Detect which cell encompasses the target text, then output its (x, y) center coordinate. 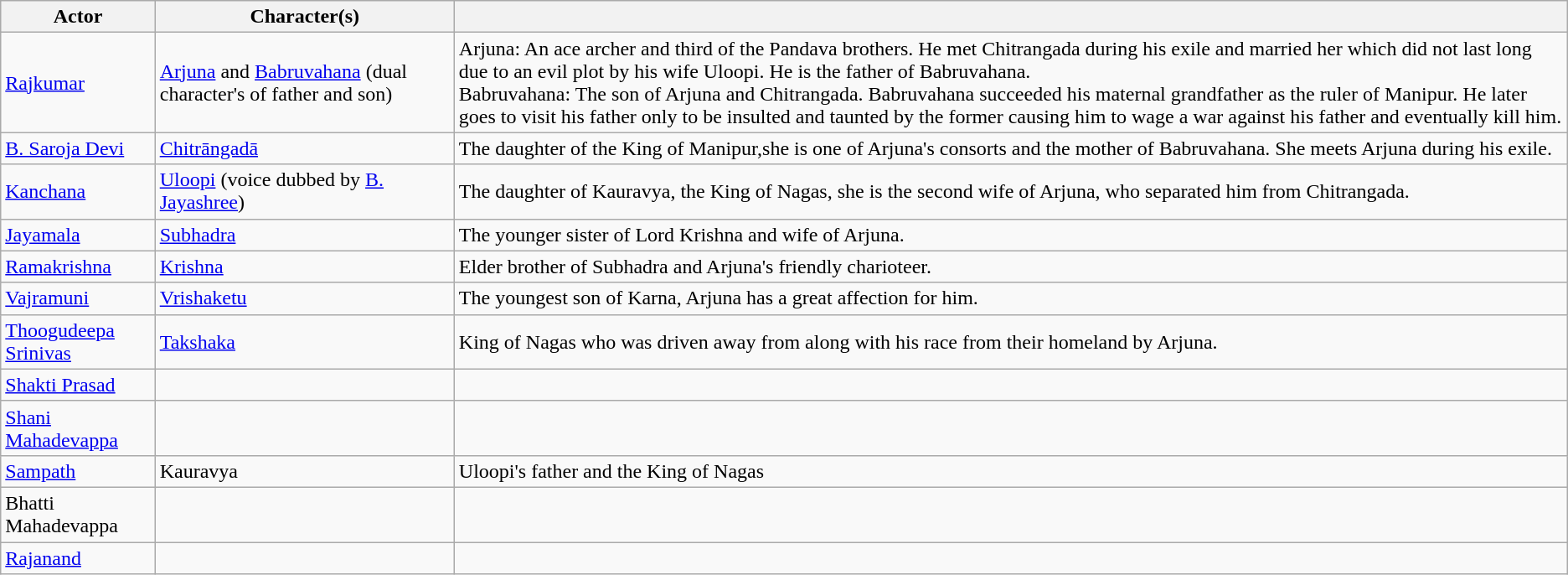
Jayamala (78, 235)
B. Saroja Devi (78, 148)
Shakti Prasad (78, 385)
Bhatti Mahadevappa (78, 515)
The daughter of Kauravya, the King of Nagas, she is the second wife of Arjuna, who separated him from Chitrangada. (1010, 191)
Subhadra (305, 235)
Arjuna and Babruvahana (dual character's of father and son) (305, 82)
Elder brother of Subhadra and Arjuna's friendly charioteer. (1010, 267)
Actor (78, 17)
Kanchana (78, 191)
Chitrāngadā (305, 148)
Ramakrishna (78, 267)
Thoogudeepa Srinivas (78, 342)
Takshaka (305, 342)
Krishna (305, 267)
The youngest son of Karna, Arjuna has a great affection for him. (1010, 298)
Rajkumar (78, 82)
Kauravya (305, 471)
The younger sister of Lord Krishna and wife of Arjuna. (1010, 235)
Vrishaketu (305, 298)
Vajramuni (78, 298)
Rajanand (78, 557)
Shani Mahadevappa (78, 427)
Uloopi (voice dubbed by B. Jayashree) (305, 191)
Sampath (78, 471)
King of Nagas who was driven away from along with his race from their homeland by Arjuna. (1010, 342)
Uloopi's father and the King of Nagas (1010, 471)
The daughter of the King of Manipur,she is one of Arjuna's consorts and the mother of Babruvahana. She meets Arjuna during his exile. (1010, 148)
Character(s) (305, 17)
